Return the [X, Y] coordinate for the center point of the cell that contains the specified text.  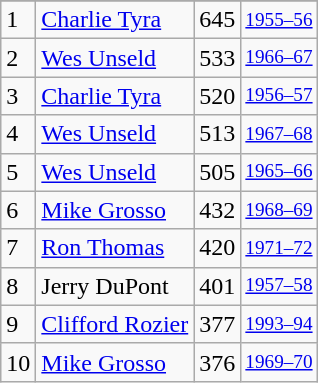
5 [18, 172]
1971–72 [279, 248]
1969–70 [279, 362]
401 [218, 286]
6 [18, 210]
420 [218, 248]
1968–69 [279, 210]
7 [18, 248]
377 [218, 324]
1 [18, 20]
432 [218, 210]
3 [18, 96]
1967–68 [279, 134]
1993–94 [279, 324]
1966–67 [279, 58]
2 [18, 58]
533 [218, 58]
8 [18, 286]
505 [218, 172]
Ron Thomas [115, 248]
1965–66 [279, 172]
645 [218, 20]
9 [18, 324]
10 [18, 362]
513 [218, 134]
1957–58 [279, 286]
376 [218, 362]
Jerry DuPont [115, 286]
1956–57 [279, 96]
1955–56 [279, 20]
520 [218, 96]
Clifford Rozier [115, 324]
4 [18, 134]
